Extract the [x, y] coordinate from the center of the cell holding the provided text.  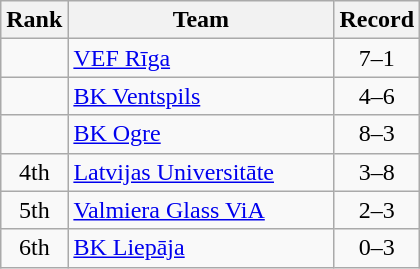
6th [34, 248]
Team [201, 20]
8–3 [377, 134]
0–3 [377, 248]
4th [34, 172]
2–3 [377, 210]
BK Ogre [201, 134]
Rank [34, 20]
BK Liepāja [201, 248]
VEF Rīga [201, 58]
Valmiera Glass ViA [201, 210]
Record [377, 20]
3–8 [377, 172]
BK Ventspils [201, 96]
5th [34, 210]
Latvijas Universitāte [201, 172]
7–1 [377, 58]
4–6 [377, 96]
